Provide the (X, Y) coordinate of the cell's center where the given text is located.  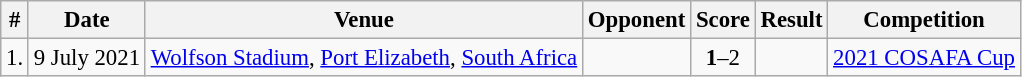
Venue (364, 20)
2021 COSAFA Cup (924, 58)
1–2 (724, 58)
Competition (924, 20)
Result (792, 20)
9 July 2021 (86, 58)
Score (724, 20)
Wolfson Stadium, Port Elizabeth, South Africa (364, 58)
Date (86, 20)
1. (15, 58)
Opponent (637, 20)
# (15, 20)
